Identify which cell holds the provided text, then report its (x, y) central coordinate. 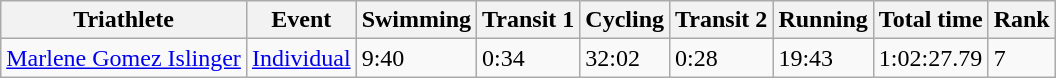
9:40 (416, 58)
1:02:27.79 (930, 58)
Total time (930, 20)
Transit 1 (528, 20)
Swimming (416, 20)
19:43 (823, 58)
7 (1022, 58)
Running (823, 20)
Event (301, 20)
Transit 2 (722, 20)
0:34 (528, 58)
Marlene Gomez Islinger (124, 58)
Cycling (625, 20)
Rank (1022, 20)
0:28 (722, 58)
Individual (301, 58)
32:02 (625, 58)
Triathlete (124, 20)
